Capture the cell that displays the provided text and extract its [X, Y] central coordinate. 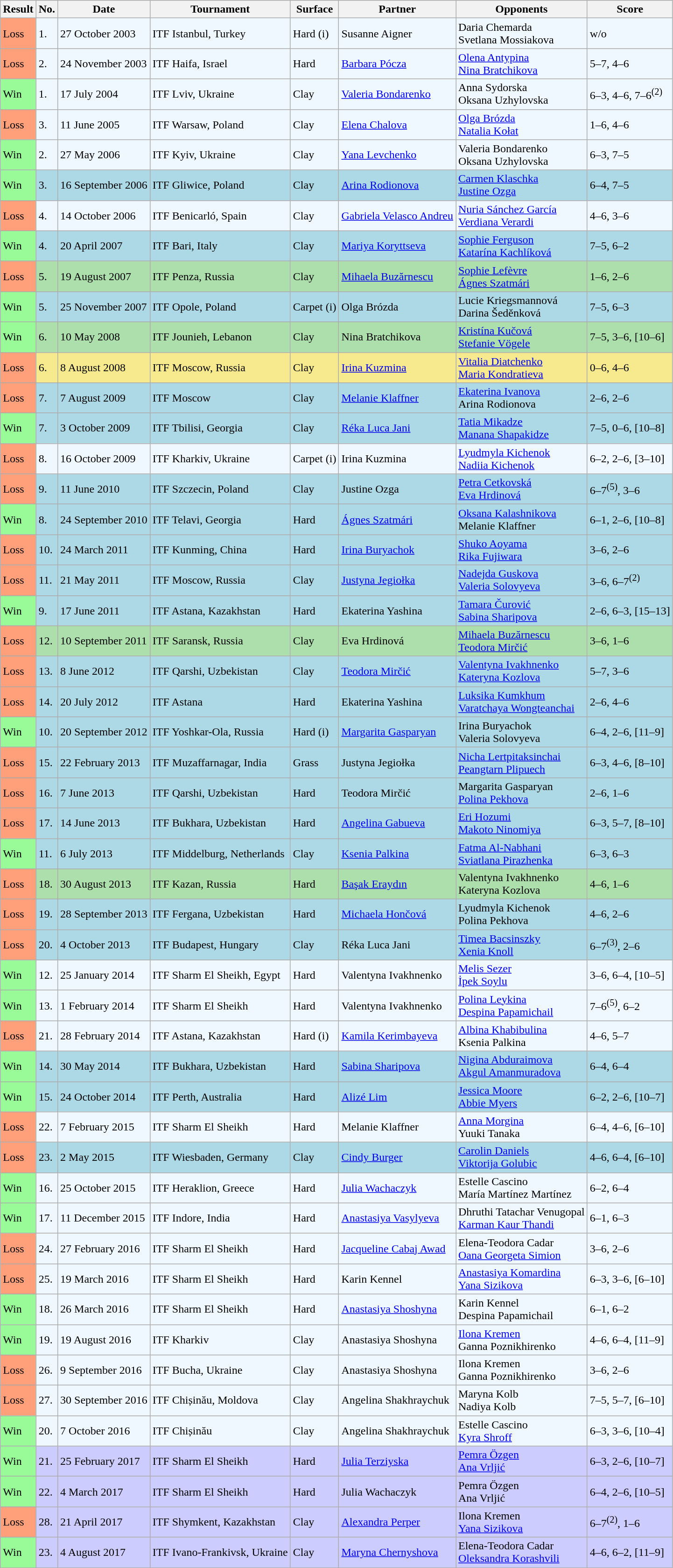
4–6, 1–6 [630, 884]
6–3, 3–6, [10–4] [630, 1431]
1–6, 2–6 [630, 276]
Daria Chemarda Svetlana Mossiakova [521, 34]
ITF Perth, Australia [220, 1096]
30 May 2014 [104, 1067]
6–3, 3–6, [6–10] [630, 1278]
6–3, 7–5 [630, 155]
7–6(5), 6–2 [630, 1006]
Tamara Čurović Sabina Sharipova [521, 611]
Justine Ozga [398, 489]
25 January 2014 [104, 975]
27 October 2003 [104, 34]
Kristína Kučová Stefanie Vögele [521, 337]
Date [104, 9]
6–4, 2–6, [11–9] [630, 732]
Result [18, 9]
Margarita Gasparyan Polina Pekhova [521, 793]
ITF Kharkiv [220, 1339]
ITF Jounieh, Lebanon [220, 337]
Estelle Cascino María Martínez Martínez [521, 1188]
4–6, 5–7 [630, 1036]
24 November 2003 [104, 64]
6–7(3), 2–6 [630, 945]
Maryna Chernyshova [398, 1552]
28 February 2014 [104, 1036]
Olena Antypina Nina Bratchikova [521, 64]
Angelina Gabueva [398, 823]
ITF Gliwice, Poland [220, 185]
Eri Hozumi Makoto Ninomiya [521, 823]
Michaela Hončová [398, 914]
Olga Brózda [398, 306]
ITF Benicarló, Spain [220, 216]
6–2, 2–6, [10–7] [630, 1096]
Lyudmyla Kichenok Nadiia Kichenok [521, 459]
ITF Telavi, Georgia [220, 519]
Elena-Teodora Cadar Oana Georgeta Simion [521, 1249]
7–5, 6–2 [630, 246]
ITF Astana [220, 701]
7 February 2015 [104, 1127]
21 May 2011 [104, 580]
11 December 2015 [104, 1218]
6–4, 2–6, [10–5] [630, 1491]
Arina Rodionova [398, 185]
Lyudmyla Kichenok Polina Pekhova [521, 914]
6–2, 2–6, [3–10] [630, 459]
Polina Leykina Despina Papamichail [521, 1006]
20 July 2012 [104, 701]
ITF Moscow [220, 398]
Yana Levchenko [398, 155]
ITF Budapest, Hungary [220, 945]
9 September 2016 [104, 1370]
Dhruthi Tatachar Venugopal Karman Kaur Thandi [521, 1218]
Jacqueline Cabaj Awad [398, 1249]
Ekaterina Ivanova Arina Rodionova [521, 398]
ITF Warsaw, Poland [220, 124]
0–6, 4–6 [630, 367]
17 June 2011 [104, 611]
5–7, 3–6 [630, 671]
No. [47, 9]
Olga Brózda Natalia Kołat [521, 124]
Anastasiya Vasylyeva [398, 1218]
Petra Cetkovská Eva Hrdinová [521, 489]
ITF Lviv, Ukraine [220, 94]
Valeria Bondarenko Oksana Uzhylovska [521, 155]
Barbara Pócza [398, 64]
24 October 2014 [104, 1096]
Alizé Lim [398, 1096]
Cindy Burger [398, 1157]
Susanne Aigner [398, 34]
3–6, 1–6 [630, 641]
8 August 2008 [104, 367]
2–6, 2–6 [630, 398]
Nigina Abduraimova Akgul Amanmuradova [521, 1067]
Ágnes Szatmári [398, 519]
Partner [398, 9]
19 August 2007 [104, 276]
4–6, 6–2, [11–9] [630, 1552]
Score [630, 9]
6–3, 4–6, [8–10] [630, 762]
ITF Heraklion, Greece [220, 1188]
16 September 2006 [104, 185]
Kamila Kerimbayeva [398, 1036]
3 October 2009 [104, 429]
Elena Chalova [398, 124]
14 June 2013 [104, 823]
28 September 2013 [104, 914]
Vitalia Diatchenko Maria Kondratieva [521, 367]
6–3, 6–3 [630, 854]
ITF Chișinău, Moldova [220, 1401]
16 October 2009 [104, 459]
6–3, 2–6, [10–7] [630, 1462]
7–5, 6–3 [630, 306]
24 March 2011 [104, 550]
3–6, 6–4, [10–5] [630, 975]
ITF Yoshkar-Ola, Russia [220, 732]
6 July 2013 [104, 854]
Elena-Teodora Cadar Oleksandra Korashvili [521, 1552]
21 April 2017 [104, 1522]
Maryna Kolb Nadiya Kolb [521, 1401]
5–7, 4–6 [630, 64]
Opponents [521, 9]
ITF Chișinău [220, 1431]
Carolin Daniels Viktorija Golubic [521, 1157]
26. [47, 1370]
25. [47, 1278]
Ksenia Palkina [398, 854]
Valeria Bondarenko [398, 94]
Tournament [220, 9]
6–1, 6–3 [630, 1218]
2–6, 1–6 [630, 793]
30 August 2013 [104, 884]
6–1, 6–2 [630, 1309]
Ilona Kremen Yana Sizikova [521, 1522]
4 August 2017 [104, 1552]
ITF Kazan, Russia [220, 884]
4 October 2013 [104, 945]
7 October 2016 [104, 1431]
6–1, 2–6, [10–8] [630, 519]
1–6, 4–6 [630, 124]
6–3, 5–7, [8–10] [630, 823]
Grass [315, 762]
Sophie Ferguson Katarína Kachlíková [521, 246]
2 May 2015 [104, 1157]
Luksika Kumkhum Varatchaya Wongteanchai [521, 701]
ITF Saransk, Russia [220, 641]
2–6, 6–3, [15–13] [630, 611]
7 June 2013 [104, 793]
Shuko Aoyama Rika Fujiwara [521, 550]
Nina Bratchikova [398, 337]
27 May 2006 [104, 155]
10 September 2011 [104, 641]
Tatia Mikadze Manana Shapakidze [521, 429]
Melis Sezer İpek Soylu [521, 975]
ITF Kharkiv, Ukraine [220, 459]
Albina Khabibulina Ksenia Palkina [521, 1036]
28. [47, 1522]
Eva Hrdinová [398, 641]
ITF Muzaffarnagar, India [220, 762]
4–6, 3–6 [630, 216]
Estelle Cascino Kyra Shroff [521, 1431]
1 February 2014 [104, 1006]
4–6, 2–6 [630, 914]
Carmen Klaschka Justine Ozga [521, 185]
6–4, 4–6, [6–10] [630, 1127]
Alexandra Perper [398, 1522]
6–4, 7–5 [630, 185]
6–7(5), 3–6 [630, 489]
17 July 2004 [104, 94]
3–6, 6–7(2) [630, 580]
w/o [630, 34]
ITF Haifa, Israel [220, 64]
ITF Bari, Italy [220, 246]
7–5, 0–6, [10–8] [630, 429]
ITF Kunming, China [220, 550]
20 September 2012 [104, 732]
6–4, 6–4 [630, 1067]
Timea Bacsinszky Xenia Knoll [521, 945]
Surface [315, 9]
ITF Szczecin, Poland [220, 489]
Sophie Lefèvre Ágnes Szatmári [521, 276]
Nuria Sánchez García Verdiana Verardi [521, 216]
Jessica Moore Abbie Myers [521, 1096]
ITF Istanbul, Turkey [220, 34]
24 September 2010 [104, 519]
Julia Terziyska [398, 1462]
4–6, 6–4, [6–10] [630, 1157]
25 February 2017 [104, 1462]
22 February 2013 [104, 762]
19 August 2016 [104, 1339]
Anna Morgina Yuuki Tanaka [521, 1127]
4–6, 6–4, [11–9] [630, 1339]
ITF Fergana, Uzbekistan [220, 914]
Karin Kennel Despina Papamichail [521, 1309]
ITF Shymkent, Kazakhstan [220, 1522]
4 March 2017 [104, 1491]
25 November 2007 [104, 306]
Fatma Al-Nabhani Sviatlana Pirazhenka [521, 854]
2–6, 4–6 [630, 701]
26 March 2016 [104, 1309]
ITF Kyiv, Ukraine [220, 155]
Mihaela Buzărnescu [398, 276]
ITF Sharm El Sheikh, Egypt [220, 975]
14 October 2006 [104, 216]
6–2, 6–4 [630, 1188]
ITF Middelburg, Netherlands [220, 854]
Sabina Sharipova [398, 1067]
20 April 2007 [104, 246]
10 May 2008 [104, 337]
Mariya Koryttseva [398, 246]
ITF Tbilisi, Georgia [220, 429]
Anna Sydorska Oksana Uzhylovska [521, 94]
ITF Wiesbaden, Germany [220, 1157]
7–5, 5–7, [6–10] [630, 1401]
7 August 2009 [104, 398]
Lucie Kriegsmannová Darina Šeděnková [521, 306]
Gabriela Velasco Andreu [398, 216]
30 September 2016 [104, 1401]
Oksana Kalashnikova Melanie Klaffner [521, 519]
Mihaela Buzărnescu Teodora Mirčić [521, 641]
11 June 2005 [104, 124]
Nicha Lertpitaksinchai Peangtarn Plipuech [521, 762]
Başak Eraydın [398, 884]
Anastasiya Komardina Yana Sizikova [521, 1278]
ITF Indore, India [220, 1218]
27 February 2016 [104, 1249]
19 March 2016 [104, 1278]
Karin Kennel [398, 1278]
ITF Opole, Poland [220, 306]
Nadejda Guskova Valeria Solovyeva [521, 580]
27. [47, 1401]
25 October 2015 [104, 1188]
24. [47, 1249]
ITF Penza, Russia [220, 276]
Irina Buryachok [398, 550]
Irina Buryachok Valeria Solovyeva [521, 732]
7–5, 3–6, [10–6] [630, 337]
8 June 2012 [104, 671]
11 June 2010 [104, 489]
ITF Bucha, Ukraine [220, 1370]
6–3, 4–6, 7–6(2) [630, 94]
6–7(2), 1–6 [630, 1522]
Margarita Gasparyan [398, 732]
ITF Ivano-Frankivsk, Ukraine [220, 1552]
